Provide the (X, Y) coordinate of the cell's center where the given text is located.  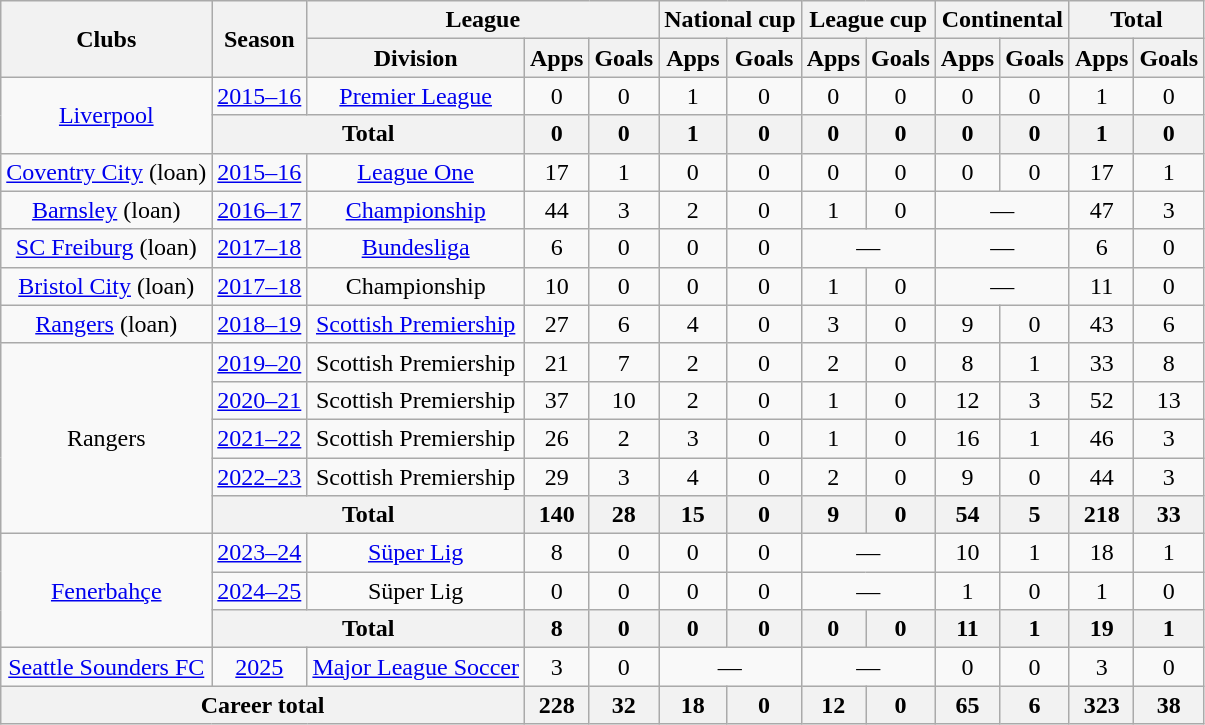
65 (967, 705)
29 (556, 477)
Rangers (loan) (106, 324)
5 (1035, 515)
Season (260, 39)
52 (1101, 400)
Liverpool (106, 115)
46 (1101, 438)
Major League Soccer (416, 667)
16 (967, 438)
2023–24 (260, 553)
140 (556, 515)
2016–17 (260, 210)
218 (1101, 515)
7 (624, 362)
19 (1101, 629)
38 (1169, 705)
Career total (263, 705)
National cup (730, 20)
Rangers (106, 438)
26 (556, 438)
47 (1101, 210)
2021–22 (260, 438)
Seattle Sounders FC (106, 667)
2019–20 (260, 362)
228 (556, 705)
27 (556, 324)
2018–19 (260, 324)
Continental (1002, 20)
2025 (260, 667)
Coventry City (loan) (106, 172)
Bundesliga (416, 248)
Barnsley (loan) (106, 210)
League cup (868, 20)
2022–23 (260, 477)
Premier League (416, 96)
43 (1101, 324)
37 (556, 400)
28 (624, 515)
Division (416, 58)
Fenerbahçe (106, 591)
Bristol City (loan) (106, 286)
SC Freiburg (loan) (106, 248)
League (483, 20)
15 (693, 515)
13 (1169, 400)
2024–25 (260, 591)
Clubs (106, 39)
League One (416, 172)
32 (624, 705)
21 (556, 362)
323 (1101, 705)
54 (967, 515)
2020–21 (260, 400)
